Find where the given text appears and provide that cell's center as [X, Y] coordinate. 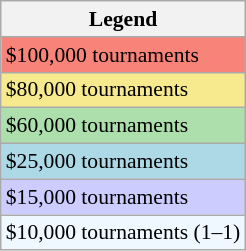
$100,000 tournaments [124, 55]
$80,000 tournaments [124, 90]
Legend [124, 19]
$15,000 tournaments [124, 197]
$60,000 tournaments [124, 126]
$10,000 tournaments (1–1) [124, 233]
$25,000 tournaments [124, 162]
